Find where the given text appears and provide that cell's center as [x, y] coordinate. 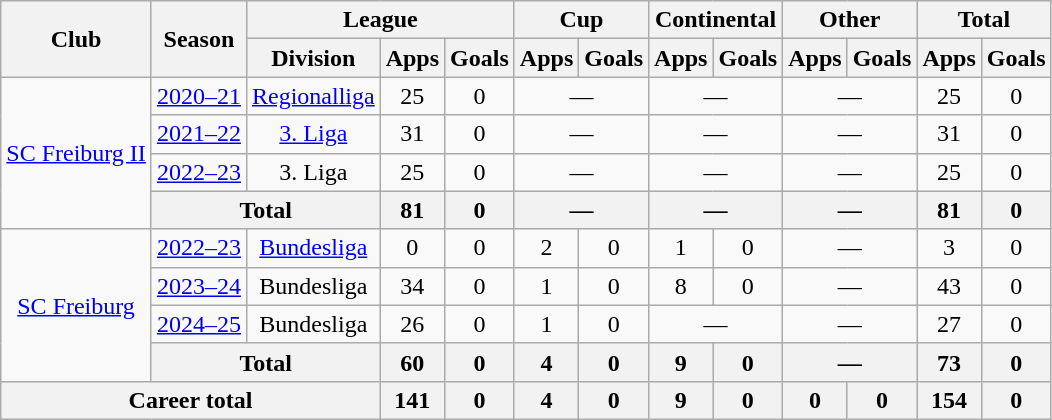
Other [850, 20]
8 [681, 286]
SC Freiburg II [76, 153]
60 [412, 362]
2024–25 [198, 324]
2 [546, 248]
34 [412, 286]
Club [76, 39]
Season [198, 39]
26 [412, 324]
154 [949, 400]
2023–24 [198, 286]
27 [949, 324]
Division [313, 58]
73 [949, 362]
SC Freiburg [76, 305]
141 [412, 400]
43 [949, 286]
Cup [581, 20]
Regionalliga [313, 96]
3 [949, 248]
League [380, 20]
Career total [190, 400]
2020–21 [198, 96]
2021–22 [198, 134]
Continental [716, 20]
